Scan for the cell matching the given text and deliver its (x, y) coordinate at center. 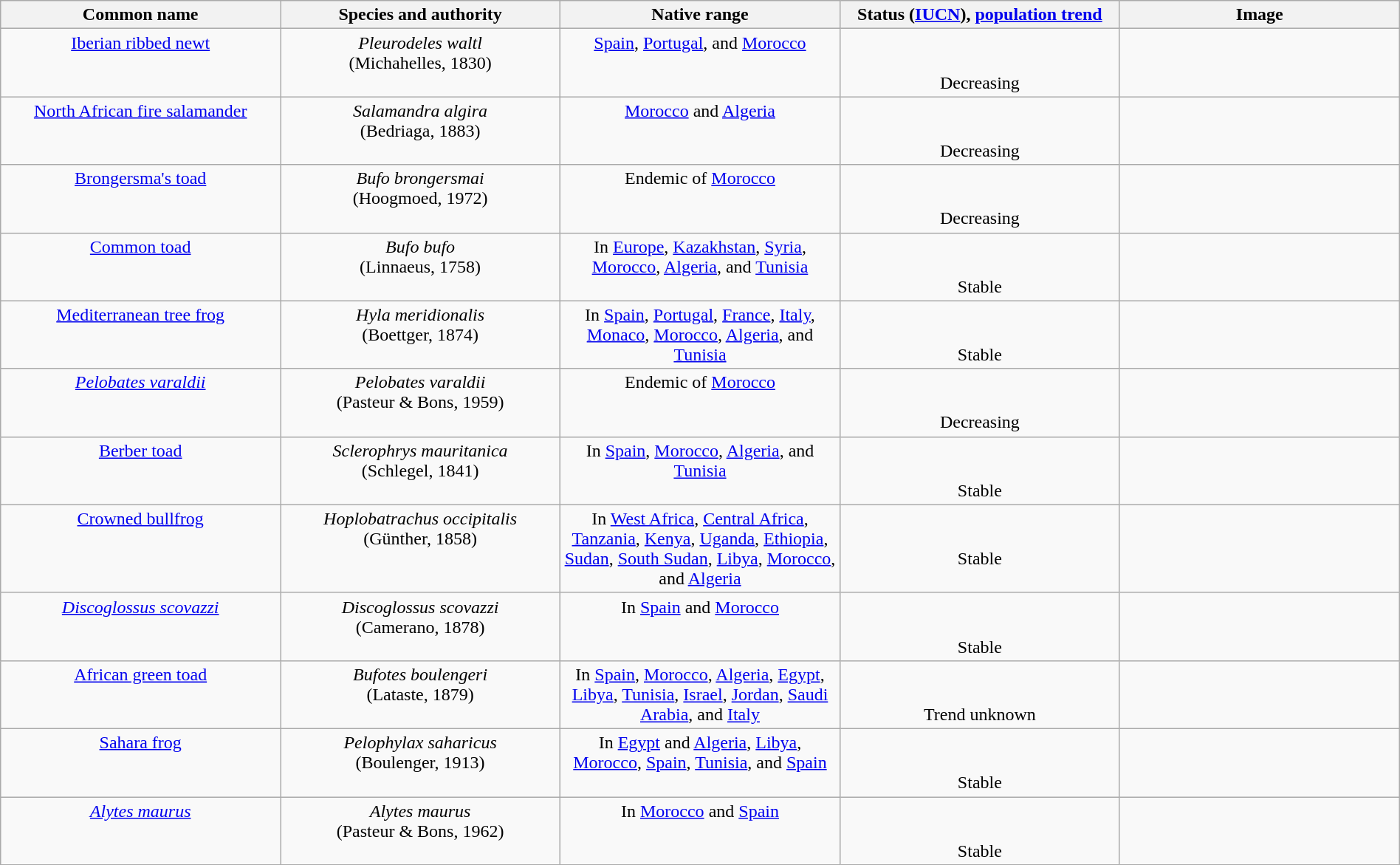
Sahara frog (140, 762)
Discoglossus scovazzi (140, 626)
Berber toad (140, 471)
Bufotes boulengeri(Lataste, 1879) (421, 694)
Native range (700, 15)
Mediterranean tree frog (140, 335)
Alytes maurus(Pasteur & Bons, 1962) (421, 830)
Morocco and Algeria (700, 131)
In West Africa, Central Africa, Tanzania, Kenya, Uganda, Ethiopia, Sudan, South Sudan, Libya, Morocco, and Algeria (700, 548)
Bufo brongersmai(Hoogmoed, 1972) (421, 199)
Pelophylax saharicus(Boulenger, 1913) (421, 762)
Crowned bullfrog (140, 548)
Alytes maurus (140, 830)
North African fire salamander (140, 131)
Pelobates varaldii (140, 403)
African green toad (140, 694)
Common name (140, 15)
Hyla meridionalis(Boettger, 1874) (421, 335)
Bufo bufo(Linnaeus, 1758) (421, 267)
Pleurodeles waltl(Michahelles, 1830) (421, 63)
Brongersma's toad (140, 199)
Sclerophrys mauritanica(Schlegel, 1841) (421, 471)
Image (1260, 15)
In Spain, Morocco, Algeria, Egypt, Libya, Tunisia, Israel, Jordan, Saudi Arabia, and Italy (700, 694)
Spain, Portugal, and Morocco (700, 63)
Salamandra algira(Bedriaga, 1883) (421, 131)
Pelobates varaldii(Pasteur & Bons, 1959) (421, 403)
Hoplobatrachus occipitalis(Günther, 1858) (421, 548)
In Egypt and Algeria, Libya, Morocco, Spain, Tunisia, and Spain (700, 762)
Species and authority (421, 15)
Status (IUCN), population trend (979, 15)
Common toad (140, 267)
In Morocco and Spain (700, 830)
Discoglossus scovazzi(Camerano, 1878) (421, 626)
Trend unknown (979, 694)
In Spain, Morocco, Algeria, and Tunisia (700, 471)
In Europe, Kazakhstan, Syria, Morocco, Algeria, and Tunisia (700, 267)
Iberian ribbed newt (140, 63)
In Spain, Portugal, France, Italy, Monaco, Morocco, Algeria, and Tunisia (700, 335)
In Spain and Morocco (700, 626)
